Find where the given text appears and provide that cell's center as [x, y] coordinate. 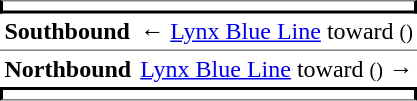
Northbound [68, 69]
Southbound [68, 33]
